Output the (x, y) coordinate of the center of the cell containing the given text.  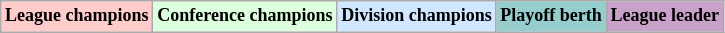
League champions (77, 16)
League leader (664, 16)
Conference champions (245, 16)
Division champions (416, 16)
Playoff berth (551, 16)
